Determine the (x, y) coordinate at the center of the cell enclosing the given text.  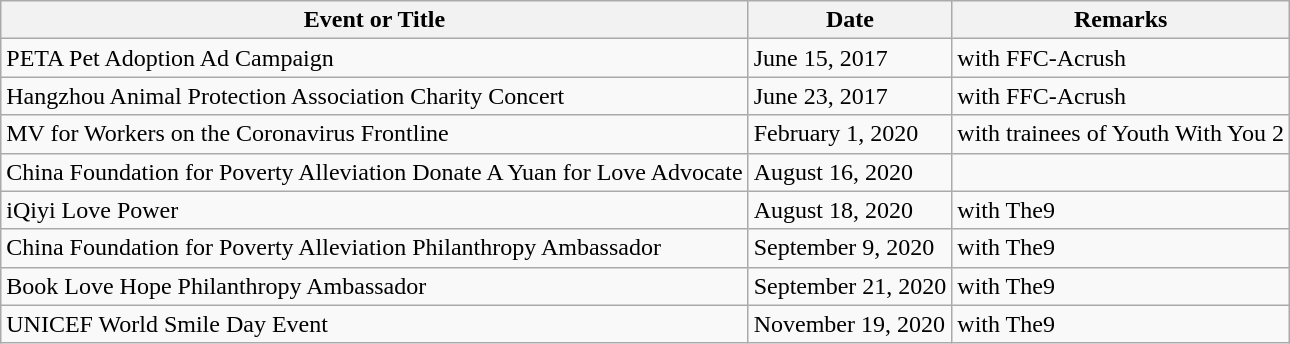
Book Love Hope Philanthropy Ambassador (374, 286)
Event or Title (374, 20)
UNICEF World Smile Day Event (374, 324)
September 9, 2020 (850, 248)
August 18, 2020 (850, 210)
Remarks (1121, 20)
Date (850, 20)
China Foundation for Poverty Alleviation Donate A Yuan for Love Advocate (374, 172)
September 21, 2020 (850, 286)
February 1, 2020 (850, 134)
June 23, 2017 (850, 96)
June 15, 2017 (850, 58)
China Foundation for Poverty Alleviation Philanthropy Ambassador (374, 248)
Hangzhou Animal Protection Association Charity Concert (374, 96)
November 19, 2020 (850, 324)
with trainees of Youth With You 2 (1121, 134)
PETA Pet Adoption Ad Campaign (374, 58)
iQiyi Love Power (374, 210)
August 16, 2020 (850, 172)
MV for Workers on the Coronavirus Frontline (374, 134)
